Return the (x, y) coordinate for the center point of the cell that contains the specified text.  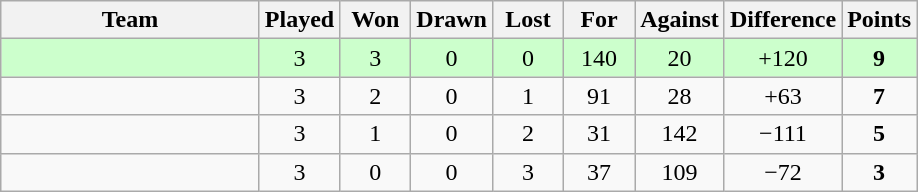
−72 (782, 172)
28 (680, 96)
20 (680, 58)
Won (376, 20)
Drawn (452, 20)
7 (880, 96)
Points (880, 20)
142 (680, 134)
37 (600, 172)
5 (880, 134)
Team (130, 20)
+63 (782, 96)
9 (880, 58)
Against (680, 20)
Played (299, 20)
109 (680, 172)
+120 (782, 58)
For (600, 20)
31 (600, 134)
Difference (782, 20)
−111 (782, 134)
140 (600, 58)
Lost (528, 20)
91 (600, 96)
